Extract the (X, Y) coordinate from the center of the cell holding the provided text.  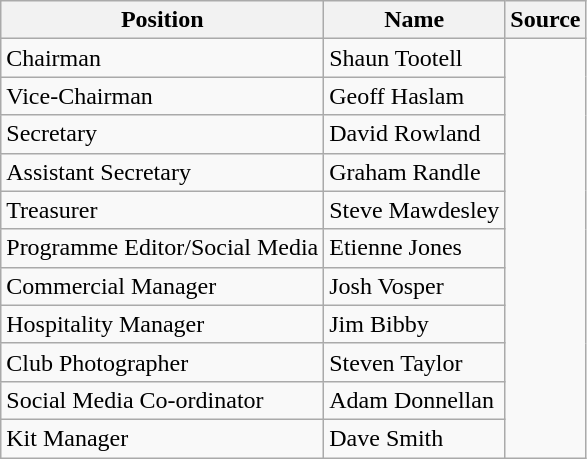
Commercial Manager (162, 286)
David Rowland (414, 134)
Vice-Chairman (162, 96)
Secretary (162, 134)
Programme Editor/Social Media (162, 248)
Chairman (162, 58)
Hospitality Manager (162, 324)
Kit Manager (162, 438)
Assistant Secretary (162, 172)
Steve Mawdesley (414, 210)
Steven Taylor (414, 362)
Treasurer (162, 210)
Source (546, 20)
Etienne Jones (414, 248)
Jim Bibby (414, 324)
Social Media Co-ordinator (162, 400)
Club Photographer (162, 362)
Name (414, 20)
Shaun Tootell (414, 58)
Geoff Haslam (414, 96)
Graham Randle (414, 172)
Position (162, 20)
Adam Donnellan (414, 400)
Josh Vosper (414, 286)
Dave Smith (414, 438)
